Pinpoint the cell where the given text exists, returning its (x, y) midpoint coordinate. 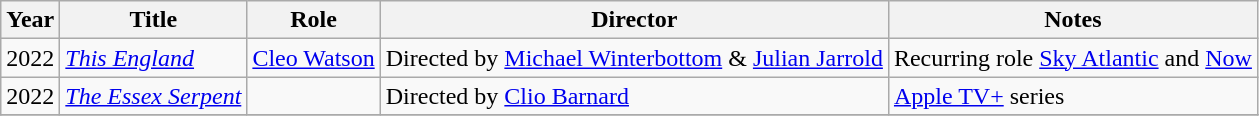
Notes (1072, 20)
Cleo Watson (314, 58)
Directed by Clio Barnard (634, 96)
Recurring role Sky Atlantic and Now (1072, 58)
Apple TV+ series (1072, 96)
Director (634, 20)
The Essex Serpent (154, 96)
This England (154, 58)
Title (154, 20)
Year (30, 20)
Role (314, 20)
Directed by Michael Winterbottom & Julian Jarrold (634, 58)
